Find where the given text appears and provide that cell's center as (x, y) coordinate. 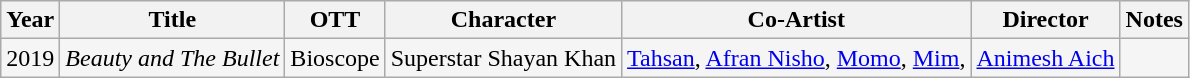
Tahsan, Afran Nisho, Momo, Mim, (796, 58)
Beauty and The Bullet (172, 58)
Title (172, 20)
Year (30, 20)
Animesh Aich (1046, 58)
OTT (335, 20)
Director (1046, 20)
Notes (1154, 20)
Bioscope (335, 58)
Co-Artist (796, 20)
Character (503, 20)
Superstar Shayan Khan (503, 58)
2019 (30, 58)
